From the cell containing the given text, extract its center point as (X, Y) coordinate. 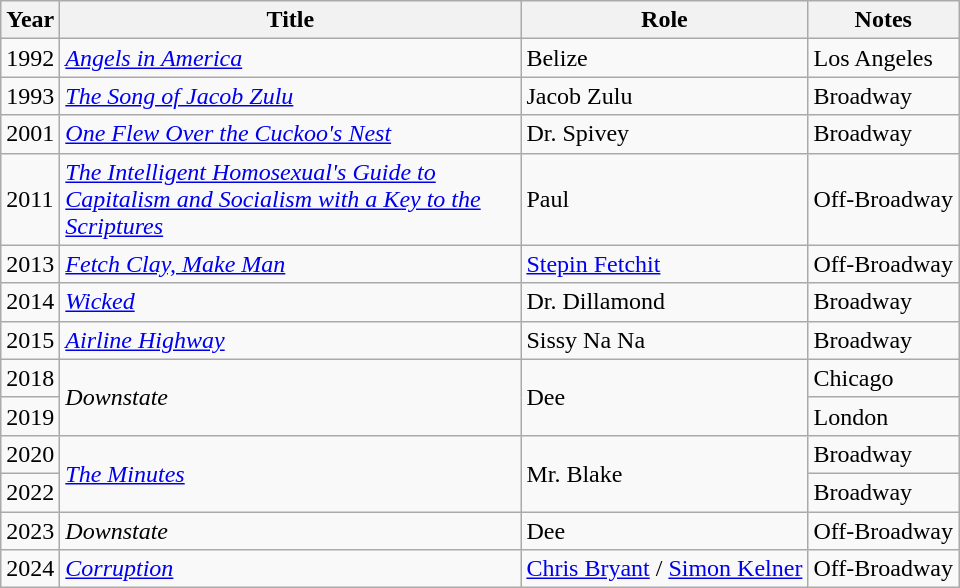
Notes (884, 20)
Los Angeles (884, 58)
Dr. Spivey (664, 134)
Role (664, 20)
The Minutes (290, 473)
2020 (30, 454)
Sissy Na Na (664, 340)
Belize (664, 58)
2019 (30, 416)
2013 (30, 264)
Airline Highway (290, 340)
Corruption (290, 569)
2018 (30, 378)
2023 (30, 531)
Year (30, 20)
2022 (30, 492)
Fetch Clay, Make Man (290, 264)
Chris Bryant / Simon Kelner (664, 569)
Title (290, 20)
Paul (664, 199)
The Intelligent Homosexual's Guide to Capitalism and Socialism with a Key to the Scriptures (290, 199)
Stepin Fetchit (664, 264)
2024 (30, 569)
2001 (30, 134)
2011 (30, 199)
2015 (30, 340)
Chicago (884, 378)
2014 (30, 302)
Wicked (290, 302)
1992 (30, 58)
Jacob Zulu (664, 96)
Dr. Dillamond (664, 302)
Mr. Blake (664, 473)
1993 (30, 96)
London (884, 416)
One Flew Over the Cuckoo's Nest (290, 134)
The Song of Jacob Zulu (290, 96)
Angels in America (290, 58)
